Return the [X, Y] coordinate for the center point of the cell that contains the specified text.  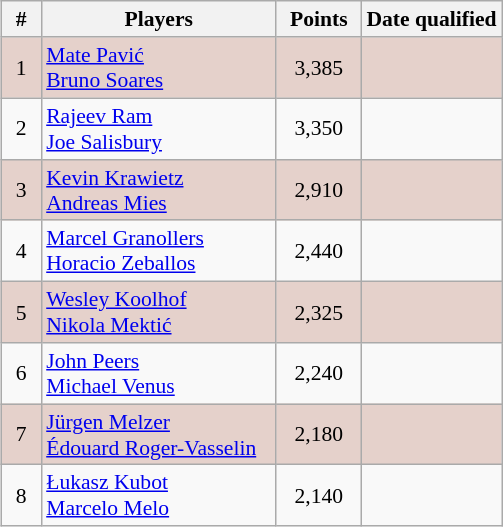
7 [21, 434]
Wesley Koolhof Nikola Mektić [158, 312]
2,180 [318, 434]
Points [318, 19]
John Peers Michael Venus [158, 374]
Kevin Krawietz Andreas Mies [158, 190]
Rajeev Ram Joe Salisbury [158, 128]
3,350 [318, 128]
Marcel Granollers Horacio Zeballos [158, 250]
Players [158, 19]
Jürgen Melzer Édouard Roger-Vasselin [158, 434]
4 [21, 250]
Date qualified [431, 19]
Łukasz Kubot Marcelo Melo [158, 496]
3 [21, 190]
8 [21, 496]
# [21, 19]
2 [21, 128]
1 [21, 68]
2,240 [318, 374]
3,385 [318, 68]
2,910 [318, 190]
2,440 [318, 250]
Mate Pavić Bruno Soares [158, 68]
2,140 [318, 496]
2,325 [318, 312]
6 [21, 374]
5 [21, 312]
